From the cell containing the given text, extract its center point as [x, y] coordinate. 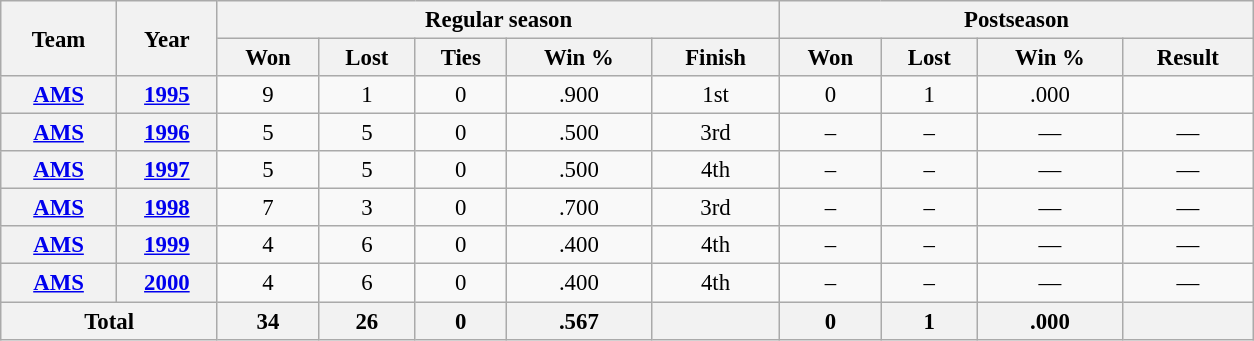
Year [166, 38]
Ties [460, 58]
Team [59, 38]
26 [368, 321]
Regular season [498, 20]
1999 [166, 245]
Total [110, 321]
7 [268, 208]
Result [1188, 58]
1997 [166, 170]
.567 [578, 321]
.900 [578, 95]
1st [716, 95]
9 [268, 95]
Postseason [1016, 20]
1995 [166, 95]
1996 [166, 133]
3 [368, 208]
2000 [166, 283]
1998 [166, 208]
Finish [716, 58]
34 [268, 321]
.700 [578, 208]
